Determine the [X, Y] coordinate at the center of the cell enclosing the given text.  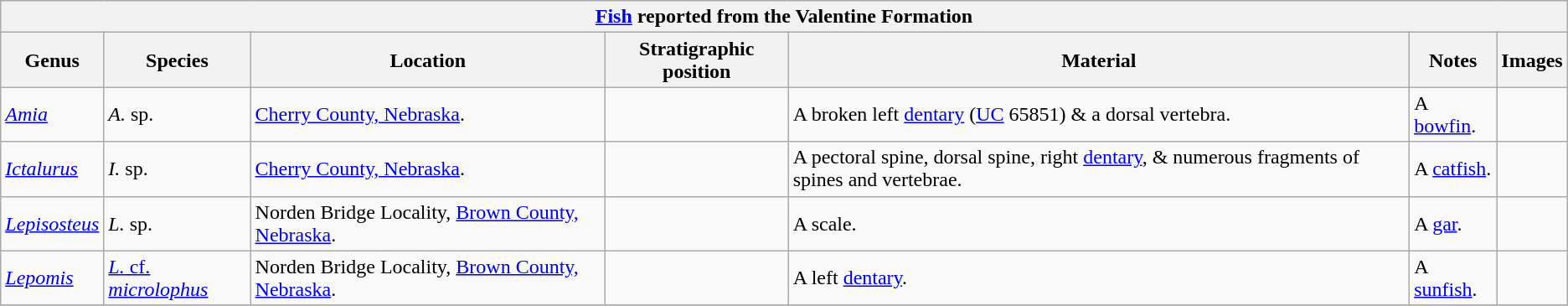
Amia [52, 114]
Genus [52, 60]
A bowfin. [1453, 114]
L. sp. [178, 223]
Stratigraphic position [697, 60]
Ictalurus [52, 169]
A left dentary. [1099, 278]
A broken left dentary (UC 65851) & a dorsal vertebra. [1099, 114]
Notes [1453, 60]
Location [427, 60]
I. sp. [178, 169]
A catfish. [1453, 169]
Images [1532, 60]
Lepomis [52, 278]
A gar. [1453, 223]
A sunfish. [1453, 278]
Lepisosteus [52, 223]
A. sp. [178, 114]
A pectoral spine, dorsal spine, right dentary, & numerous fragments of spines and vertebrae. [1099, 169]
L. cf. microlophus [178, 278]
Material [1099, 60]
Fish reported from the Valentine Formation [784, 17]
Species [178, 60]
A scale. [1099, 223]
